Return the (X, Y) coordinate for the center point of the cell that contains the specified text.  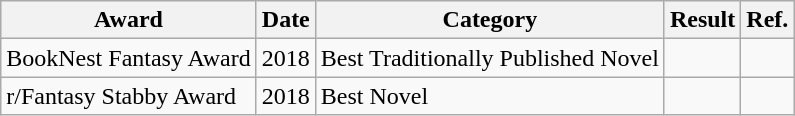
r/Fantasy Stabby Award (129, 96)
Date (286, 20)
Ref. (768, 20)
Result (702, 20)
Best Traditionally Published Novel (490, 58)
Category (490, 20)
BookNest Fantasy Award (129, 58)
Award (129, 20)
Best Novel (490, 96)
